Provide the [x, y] coordinate of the cell's center where the given text is located.  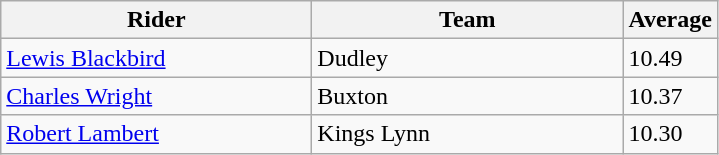
Buxton [468, 96]
10.37 [670, 96]
Lewis Blackbird [156, 58]
Robert Lambert [156, 134]
Team [468, 20]
Average [670, 20]
10.30 [670, 134]
Dudley [468, 58]
Kings Lynn [468, 134]
10.49 [670, 58]
Rider [156, 20]
Charles Wright [156, 96]
